Provide the [X, Y] coordinate of the cell's center where the given text is located.  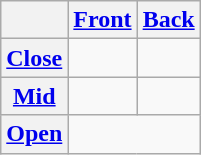
Front [102, 20]
Close [34, 58]
Mid [34, 96]
Back [168, 20]
Open [34, 134]
